Extract the (x, y) coordinate from the center of the cell holding the provided text.  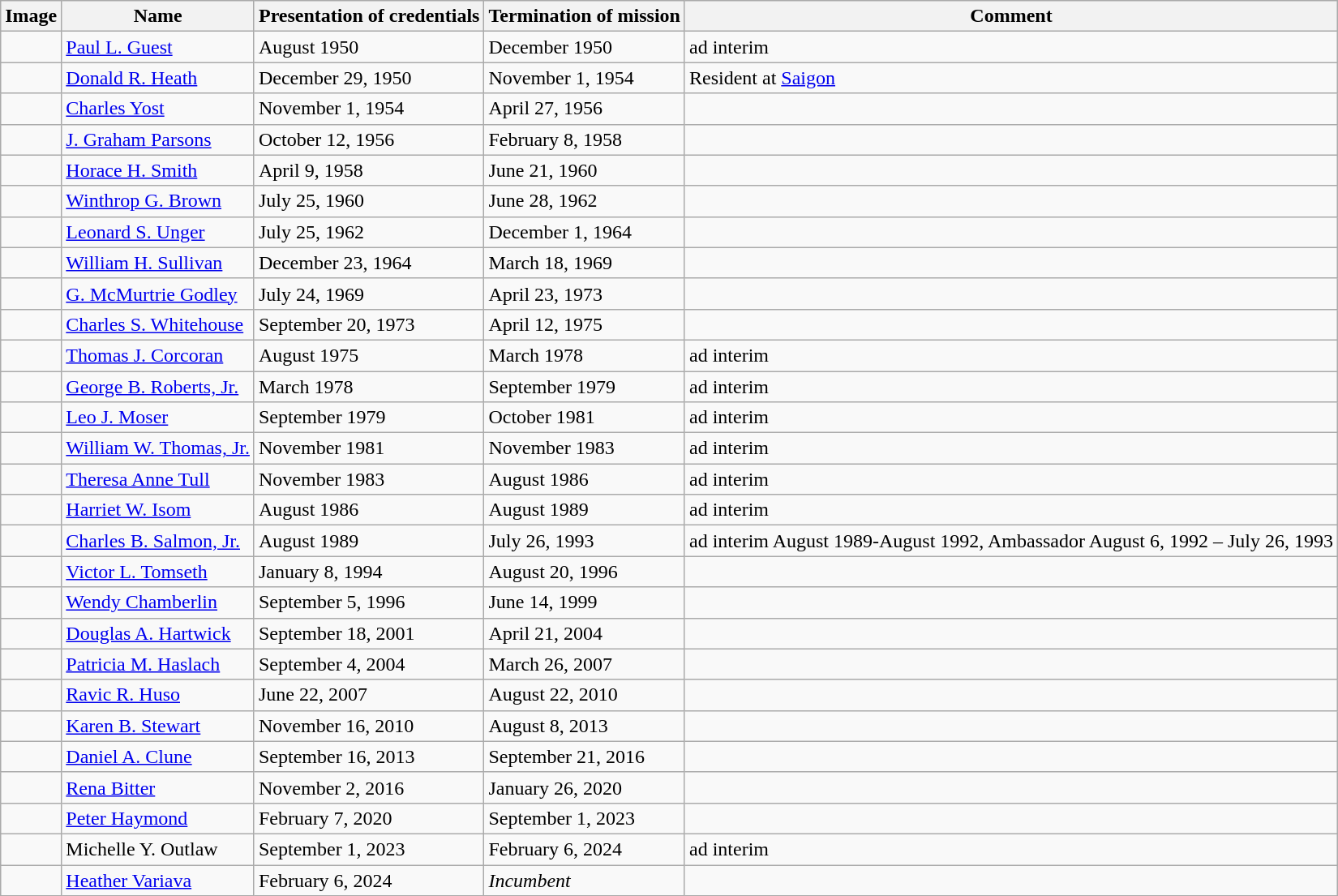
February 7, 2020 (368, 818)
Karen B. Stewart (158, 726)
January 26, 2020 (585, 787)
September 16, 2013 (368, 757)
Patricia M. Haslach (158, 664)
September 20, 1973 (368, 324)
September 5, 1996 (368, 602)
September 4, 2004 (368, 664)
January 8, 1994 (368, 572)
Paul L. Guest (158, 47)
Winthrop G. Brown (158, 201)
Comment (1010, 16)
Termination of mission (585, 16)
William H. Sullivan (158, 263)
July 26, 1993 (585, 541)
April 23, 1973 (585, 294)
August 1950 (368, 47)
Douglas A. Hartwick (158, 633)
October 1981 (585, 418)
Resident at Saigon (1010, 78)
August 1975 (368, 355)
Image (31, 16)
June 14, 1999 (585, 602)
August 22, 2010 (585, 695)
June 28, 1962 (585, 201)
December 1950 (585, 47)
Ravic R. Huso (158, 695)
Donald R. Heath (158, 78)
July 24, 1969 (368, 294)
Theresa Anne Tull (158, 479)
Heather Variava (158, 880)
September 18, 2001 (368, 633)
G. McMurtrie Godley (158, 294)
Charles B. Salmon, Jr. (158, 541)
Charles S. Whitehouse (158, 324)
November 1981 (368, 448)
Daniel A. Clune (158, 757)
August 20, 1996 (585, 572)
July 25, 1962 (368, 232)
George B. Roberts, Jr. (158, 387)
Michelle Y. Outlaw (158, 849)
December 23, 1964 (368, 263)
April 21, 2004 (585, 633)
ad interim August 1989-August 1992, Ambassador August 6, 1992 – July 26, 1993 (1010, 541)
Wendy Chamberlin (158, 602)
Horace H. Smith (158, 170)
August 8, 2013 (585, 726)
November 2, 2016 (368, 787)
September 21, 2016 (585, 757)
Rena Bitter (158, 787)
March 18, 1969 (585, 263)
Incumbent (585, 880)
William W. Thomas, Jr. (158, 448)
Harriet W. Isom (158, 510)
June 22, 2007 (368, 695)
Peter Haymond (158, 818)
Charles Yost (158, 109)
Leo J. Moser (158, 418)
March 26, 2007 (585, 664)
October 12, 1956 (368, 139)
April 12, 1975 (585, 324)
June 21, 1960 (585, 170)
November 16, 2010 (368, 726)
February 8, 1958 (585, 139)
Leonard S. Unger (158, 232)
December 29, 1950 (368, 78)
J. Graham Parsons (158, 139)
April 27, 1956 (585, 109)
July 25, 1960 (368, 201)
Thomas J. Corcoran (158, 355)
Victor L. Tomseth (158, 572)
April 9, 1958 (368, 170)
December 1, 1964 (585, 232)
Name (158, 16)
Presentation of credentials (368, 16)
